Detect which cell encompasses the target text, then output its (x, y) center coordinate. 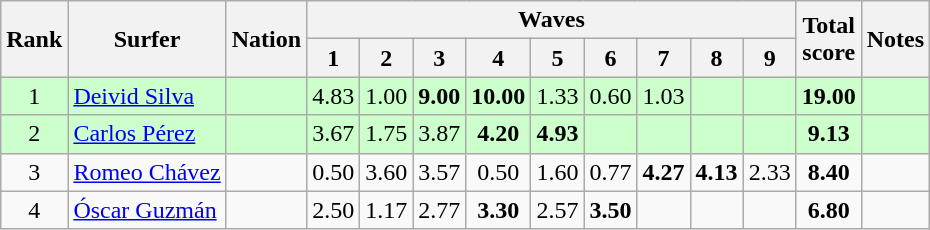
19.00 (828, 96)
4.93 (558, 134)
Deivid Silva (147, 96)
Notes (895, 39)
Nation (266, 39)
3.67 (334, 134)
6.80 (828, 210)
6 (610, 58)
Rank (34, 39)
2.57 (558, 210)
Óscar Guzmán (147, 210)
3.50 (610, 210)
9.13 (828, 134)
3.30 (498, 210)
1.75 (386, 134)
9 (770, 58)
2.77 (440, 210)
0.77 (610, 172)
3.57 (440, 172)
1.00 (386, 96)
Romeo Chávez (147, 172)
10.00 (498, 96)
Surfer (147, 39)
3.87 (440, 134)
4.27 (664, 172)
Waves (552, 20)
3.60 (386, 172)
4.20 (498, 134)
4.83 (334, 96)
5 (558, 58)
1.17 (386, 210)
8 (716, 58)
1.03 (664, 96)
8.40 (828, 172)
7 (664, 58)
1.60 (558, 172)
Totalscore (828, 39)
Carlos Pérez (147, 134)
4.13 (716, 172)
1.33 (558, 96)
0.60 (610, 96)
2.33 (770, 172)
2.50 (334, 210)
9.00 (440, 96)
